Extract the (X, Y) coordinate from the center of the cell holding the provided text.  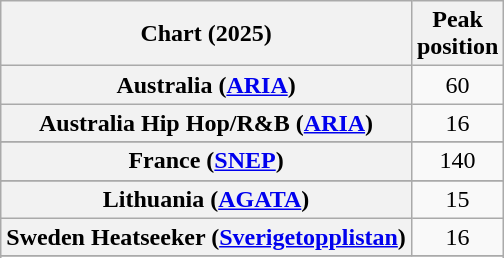
Australia (ARIA) (206, 85)
Peakposition (457, 34)
Australia Hip Hop/R&B (ARIA) (206, 123)
140 (457, 161)
Sweden Heatseeker (Sverigetopplistan) (206, 237)
France (SNEP) (206, 161)
60 (457, 85)
Lithuania (AGATA) (206, 199)
15 (457, 199)
Chart (2025) (206, 34)
